Determine the [X, Y] coordinate at the center of the cell enclosing the given text.  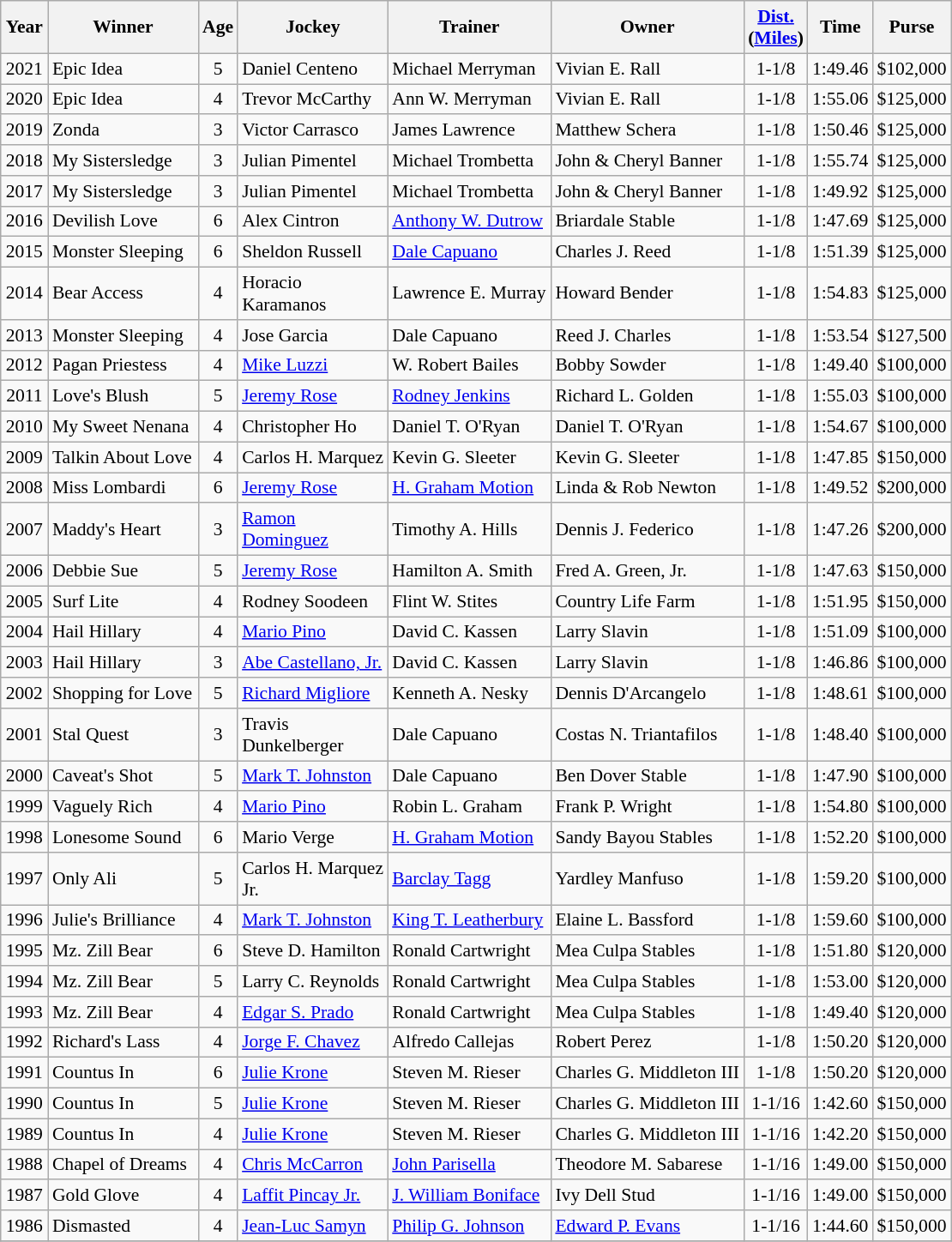
1:50.46 [841, 130]
1:53.54 [841, 335]
1:47.90 [841, 776]
2002 [24, 693]
1995 [24, 951]
Dennis J. Federico [647, 530]
Steve D. Hamilton [312, 951]
1:59.60 [841, 920]
2003 [24, 663]
2008 [24, 488]
Trevor McCarthy [312, 99]
Surf Lite [124, 601]
Gold Glove [124, 1196]
2012 [24, 365]
2014 [24, 293]
Linda & Rob Newton [647, 488]
Robert Perez [647, 1042]
Briardale Stable [647, 221]
Bobby Sowder [647, 365]
Love's Blush [124, 396]
Carlos H. Marquez [312, 457]
Miss Lombardi [124, 488]
Edgar S. Prado [312, 1012]
Jean-Luc Samyn [312, 1226]
1:59.20 [841, 878]
$102,000 [911, 69]
1988 [24, 1165]
1:55.74 [841, 160]
1986 [24, 1226]
Devilish Love [124, 221]
Abe Castellano, Jr. [312, 663]
Howard Bender [647, 293]
Frank P. Wright [647, 807]
2017 [24, 191]
Lonesome Sound [124, 837]
1:55.06 [841, 99]
Anthony W. Dutrow [469, 221]
Lawrence E. Murray [469, 293]
Timothy A. Hills [469, 530]
Winner [124, 27]
Reed J. Charles [647, 335]
1:49.92 [841, 191]
2016 [24, 221]
1:51.80 [841, 951]
Travis Dunkelberger [312, 734]
J. William Boniface [469, 1196]
Bear Access [124, 293]
Only Ali [124, 878]
1:42.60 [841, 1104]
Julie's Brilliance [124, 920]
1:54.67 [841, 427]
Matthew Schera [647, 130]
1:47.63 [841, 571]
James Lawrence [469, 130]
2011 [24, 396]
1:51.09 [841, 632]
Edward P. Evans [647, 1226]
Country Life Farm [647, 601]
W. Robert Bailes [469, 365]
2010 [24, 427]
1:44.60 [841, 1226]
Mike Luzzi [312, 365]
Year [24, 27]
Horacio Karamanos [312, 293]
Daniel Centeno [312, 69]
Chris McCarron [312, 1165]
Yardley Manfuso [647, 878]
Christopher Ho [312, 427]
1:49.52 [841, 488]
1993 [24, 1012]
2006 [24, 571]
Costas N. Triantafilos [647, 734]
Alex Cintron [312, 221]
1996 [24, 920]
Ann W. Merryman [469, 99]
Zonda [124, 130]
Kenneth A. Nesky [469, 693]
1:49.46 [841, 69]
1990 [24, 1104]
Fred A. Green, Jr. [647, 571]
King T. Leatherbury [469, 920]
2020 [24, 99]
2015 [24, 252]
Dismasted [124, 1226]
Ivy Dell Stud [647, 1196]
2001 [24, 734]
1:55.03 [841, 396]
Robin L. Graham [469, 807]
Elaine L. Bassford [647, 920]
1991 [24, 1073]
1992 [24, 1042]
$127,500 [911, 335]
1:48.40 [841, 734]
1999 [24, 807]
1:52.20 [841, 837]
Dist. (Miles) [775, 27]
1:47.69 [841, 221]
1:47.85 [841, 457]
1998 [24, 837]
1989 [24, 1134]
Philip G. Johnson [469, 1226]
Age [218, 27]
Rodney Soodeen [312, 601]
Jorge F. Chavez [312, 1042]
1:51.95 [841, 601]
Ramon Dominguez [312, 530]
Sandy Bayou Stables [647, 837]
Jockey [312, 27]
Shopping for Love [124, 693]
2007 [24, 530]
1987 [24, 1196]
Carlos H. Marquez Jr. [312, 878]
2013 [24, 335]
Richard Migliore [312, 693]
1:53.00 [841, 981]
Trainer [469, 27]
1994 [24, 981]
Ben Dover Stable [647, 776]
Jose Garcia [312, 335]
Alfredo Callejas [469, 1042]
My Sweet Nenana [124, 427]
Richard's Lass [124, 1042]
Laffit Pincay Jr. [312, 1196]
Theodore M. Sabarese [647, 1165]
2018 [24, 160]
Hamilton A. Smith [469, 571]
Mario Verge [312, 837]
1:48.61 [841, 693]
1:54.80 [841, 807]
Debbie Sue [124, 571]
Caveat's Shot [124, 776]
1:46.86 [841, 663]
Flint W. Stites [469, 601]
2021 [24, 69]
2000 [24, 776]
1997 [24, 878]
Michael Merryman [469, 69]
Time [841, 27]
Talkin About Love [124, 457]
2004 [24, 632]
John Parisella [469, 1165]
Charles J. Reed [647, 252]
Maddy's Heart [124, 530]
Stal Quest [124, 734]
1:51.39 [841, 252]
1:54.83 [841, 293]
2005 [24, 601]
Victor Carrasco [312, 130]
Rodney Jenkins [469, 396]
Purse [911, 27]
Chapel of Dreams [124, 1165]
1:47.26 [841, 530]
Sheldon Russell [312, 252]
Dennis D'Arcangelo [647, 693]
Owner [647, 27]
2019 [24, 130]
Pagan Priestess [124, 365]
Vaguely Rich [124, 807]
Barclay Tagg [469, 878]
2009 [24, 457]
Larry C. Reynolds [312, 981]
1:42.20 [841, 1134]
Richard L. Golden [647, 396]
